Determine the (X, Y) coordinate at the center of the cell enclosing the given text.  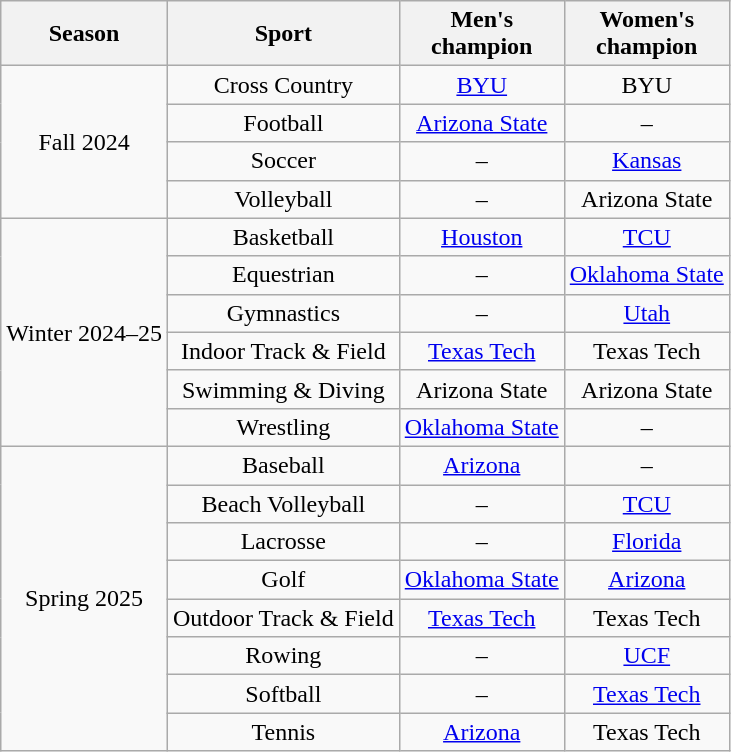
Winter 2024–25 (84, 332)
Swimming & Diving (283, 389)
Baseball (283, 465)
Outdoor Track & Field (283, 618)
Soccer (283, 161)
Lacrosse (283, 542)
Season (84, 34)
Wrestling (283, 427)
Men'schampion (482, 34)
Gymnastics (283, 313)
Volleyball (283, 199)
Football (283, 123)
Basketball (283, 237)
Houston (482, 237)
Softball (283, 694)
Rowing (283, 656)
Women'schampion (646, 34)
Cross Country (283, 85)
Equestrian (283, 275)
Kansas (646, 161)
Utah (646, 313)
Golf (283, 580)
Fall 2024 (84, 142)
Tennis (283, 732)
UCF (646, 656)
Beach Volleyball (283, 503)
Indoor Track & Field (283, 351)
Florida (646, 542)
Spring 2025 (84, 598)
Sport (283, 34)
